Output the [x, y] coordinate of the center of the cell containing the given text.  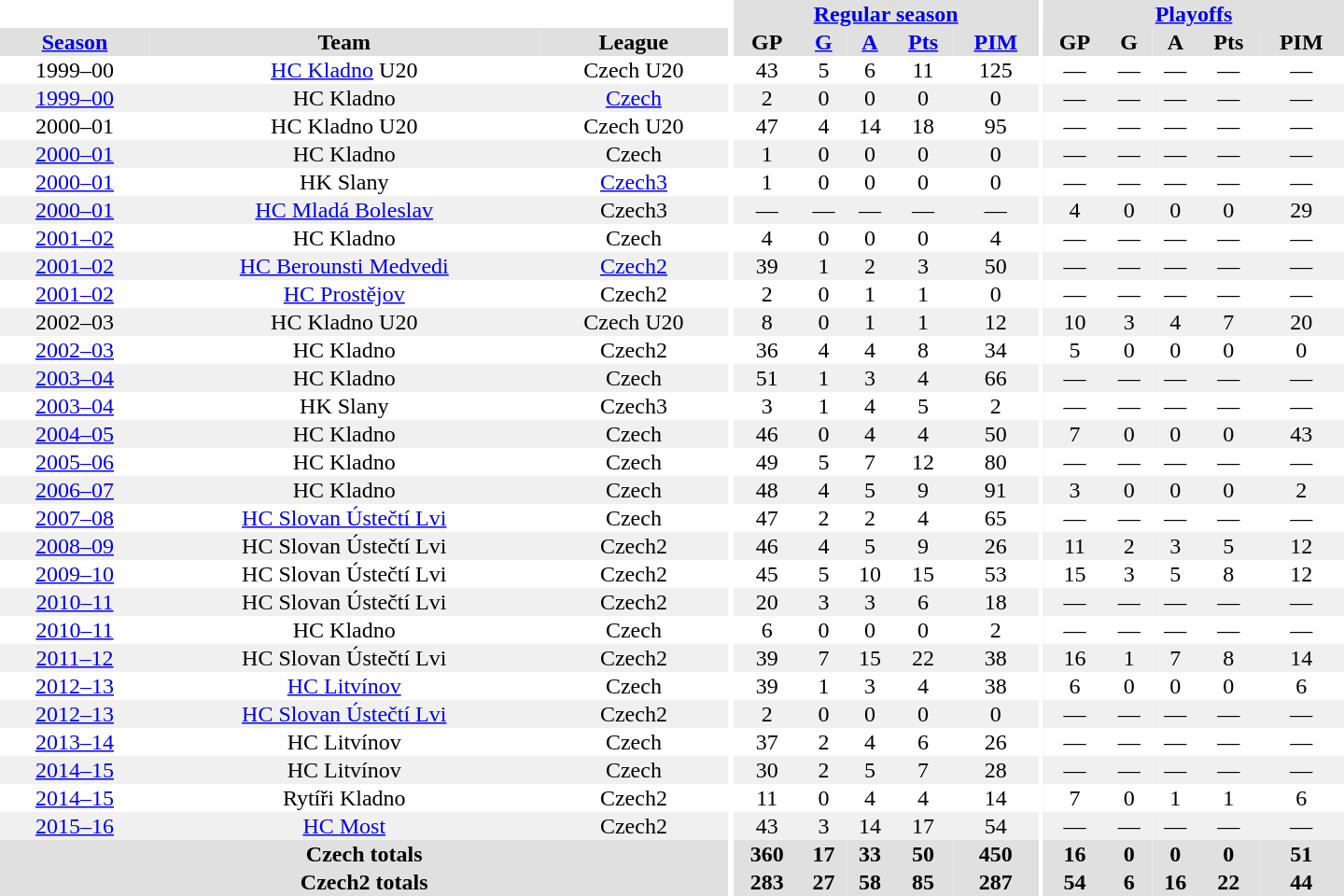
80 [995, 462]
2008–09 [75, 546]
HC Most [343, 826]
28 [995, 770]
287 [995, 882]
2015–16 [75, 826]
Season [75, 42]
2006–07 [75, 490]
33 [870, 854]
HC Mladá Boleslav [343, 210]
2004–05 [75, 434]
2009–10 [75, 574]
2005–06 [75, 462]
65 [995, 518]
450 [995, 854]
2013–14 [75, 742]
58 [870, 882]
53 [995, 574]
League [635, 42]
Czech2 totals [364, 882]
27 [824, 882]
44 [1301, 882]
95 [995, 126]
283 [767, 882]
HC Prostějov [343, 294]
Playoffs [1194, 14]
34 [995, 350]
125 [995, 70]
48 [767, 490]
91 [995, 490]
85 [923, 882]
Team [343, 42]
Regular season [887, 14]
37 [767, 742]
Czech totals [364, 854]
45 [767, 574]
2011–12 [75, 658]
2007–08 [75, 518]
66 [995, 378]
29 [1301, 210]
30 [767, 770]
HC Berounsti Medvedi [343, 266]
49 [767, 462]
360 [767, 854]
36 [767, 350]
Rytíři Kladno [343, 798]
